Output the [x, y] coordinate of the center of the cell containing the given text.  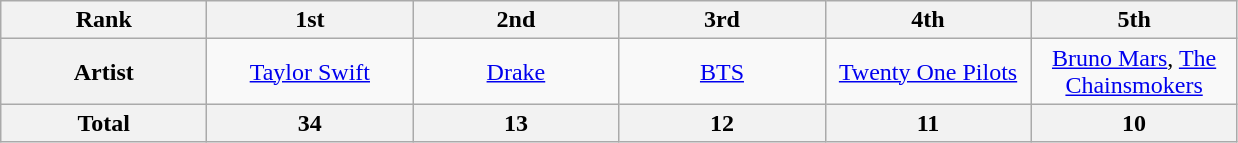
13 [516, 123]
Drake [516, 72]
BTS [722, 72]
Total [104, 123]
11 [928, 123]
10 [1134, 123]
Bruno Mars, The Chainsmokers [1134, 72]
3rd [722, 20]
34 [310, 123]
1st [310, 20]
Artist [104, 72]
4th [928, 20]
2nd [516, 20]
Taylor Swift [310, 72]
12 [722, 123]
5th [1134, 20]
Twenty One Pilots [928, 72]
Rank [104, 20]
